Search for the cell housing the specified text and yield its [X, Y] center coordinate. 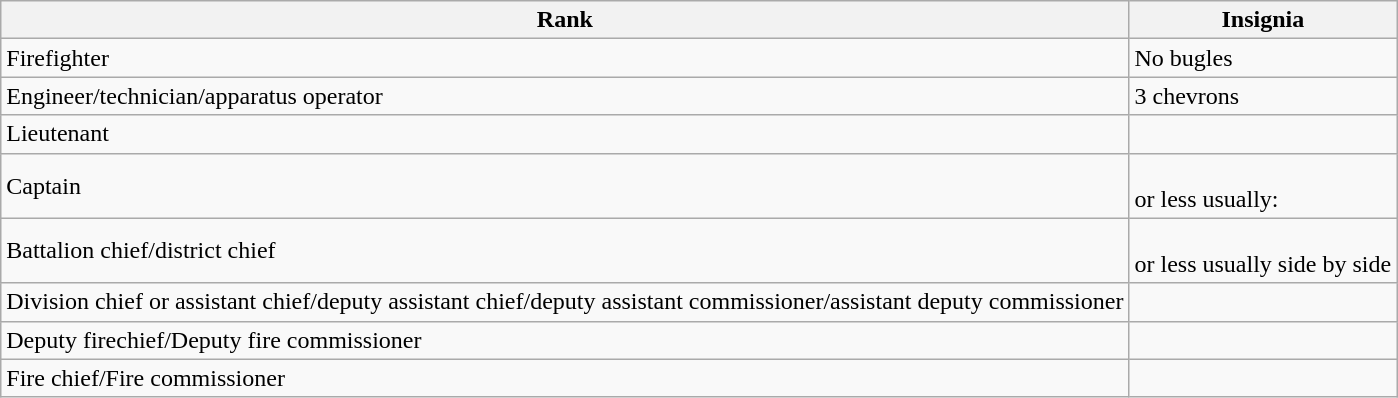
Lieutenant [565, 134]
Insignia [1263, 20]
3 chevrons [1263, 96]
or less usually: [1263, 186]
Deputy firechief/Deputy fire commissioner [565, 340]
Fire chief/Fire commissioner [565, 378]
Rank [565, 20]
Captain [565, 186]
No bugles [1263, 58]
Division chief or assistant chief/deputy assistant chief/deputy assistant commissioner/assistant deputy commissioner [565, 302]
Engineer/technician/apparatus operator [565, 96]
or less usually side by side [1263, 250]
Battalion chief/district chief [565, 250]
Firefighter [565, 58]
